Identify which cell holds the provided text, then report its [x, y] central coordinate. 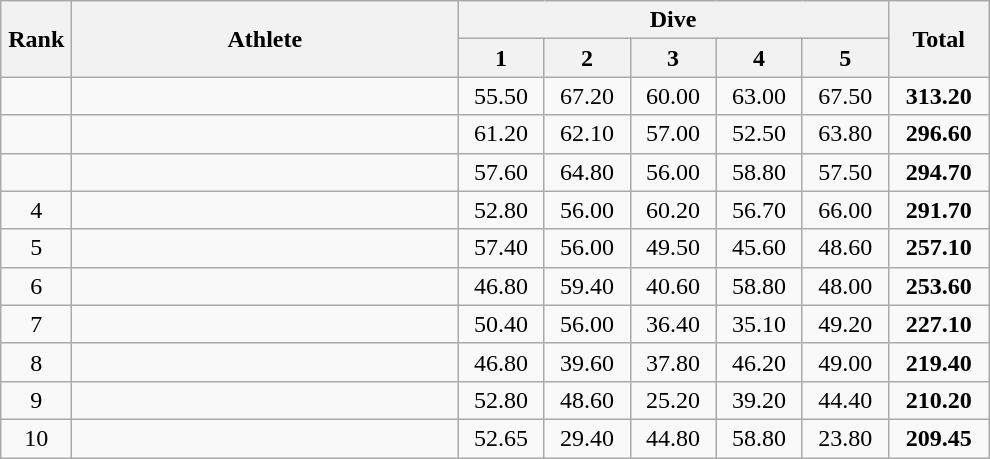
40.60 [673, 286]
29.40 [587, 438]
36.40 [673, 324]
57.60 [501, 172]
35.10 [759, 324]
52.50 [759, 134]
67.50 [845, 96]
45.60 [759, 248]
227.10 [938, 324]
44.40 [845, 400]
66.00 [845, 210]
6 [36, 286]
59.40 [587, 286]
44.80 [673, 438]
67.20 [587, 96]
253.60 [938, 286]
291.70 [938, 210]
209.45 [938, 438]
219.40 [938, 362]
3 [673, 58]
313.20 [938, 96]
10 [36, 438]
49.00 [845, 362]
257.10 [938, 248]
56.70 [759, 210]
49.20 [845, 324]
46.20 [759, 362]
Dive [673, 20]
210.20 [938, 400]
50.40 [501, 324]
62.10 [587, 134]
23.80 [845, 438]
49.50 [673, 248]
294.70 [938, 172]
57.50 [845, 172]
7 [36, 324]
63.80 [845, 134]
55.50 [501, 96]
52.65 [501, 438]
39.20 [759, 400]
64.80 [587, 172]
8 [36, 362]
37.80 [673, 362]
1 [501, 58]
57.40 [501, 248]
48.00 [845, 286]
39.60 [587, 362]
63.00 [759, 96]
9 [36, 400]
60.20 [673, 210]
60.00 [673, 96]
296.60 [938, 134]
Athlete [265, 39]
25.20 [673, 400]
2 [587, 58]
Total [938, 39]
57.00 [673, 134]
61.20 [501, 134]
Rank [36, 39]
